Scan for the cell matching the given text and deliver its (x, y) coordinate at center. 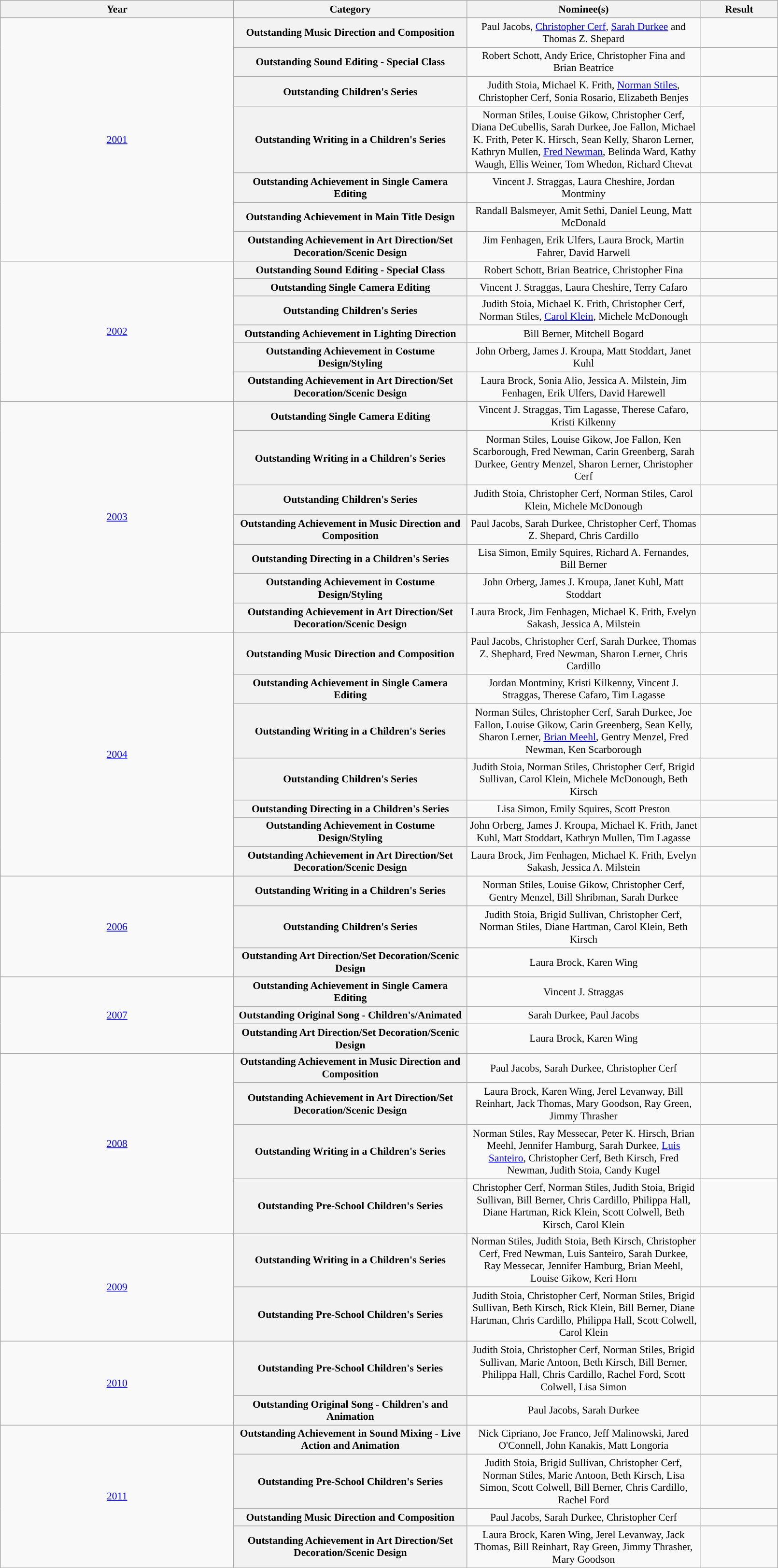
2006 (117, 927)
Outstanding Original Song - Children's and Animation (351, 1410)
2011 (117, 1497)
Sarah Durkee, Paul Jacobs (583, 1016)
Outstanding Original Song - Children's/Animated (351, 1016)
Vincent J. Straggas, Tim Lagasse, Therese Cafaro, Kristi Kilkenny (583, 416)
Jim Fenhagen, Erik Ulfers, Laura Brock, Martin Fahrer, David Harwell (583, 246)
Robert Schott, Andy Erice, Christopher Fina and Brian Beatrice (583, 62)
Outstanding Achievement in Sound Mixing - Live Action and Animation (351, 1440)
Laura Brock, Karen Wing, Jerel Levanway, Bill Reinhart, Jack Thomas, Mary Goodson, Ray Green, Jimmy Thrasher (583, 1104)
Nick Cipriano, Joe Franco, Jeff Malinowski, Jared O'Connell, John Kanakis, Matt Longoria (583, 1440)
Outstanding Achievement in Main Title Design (351, 217)
Norman Stiles, Louise Gikow, Christopher Cerf, Gentry Menzel, Bill Shribman, Sarah Durkee (583, 891)
2007 (117, 1016)
Outstanding Achievement in Lighting Direction (351, 334)
2008 (117, 1143)
Judith Stoia, Brigid Sullivan, Christopher Cerf, Norman Stiles, Diane Hartman, Carol Klein, Beth Kirsch (583, 927)
Judith Stoia, Michael K. Frith, Norman Stiles, Christopher Cerf, Sonia Rosario, Elizabeth Benjes (583, 92)
2010 (117, 1383)
Norman Stiles, Louise Gikow, Joe Fallon, Ken Scarborough, Fred Newman, Carin Greenberg, Sarah Durkee, Gentry Menzel, Sharon Lerner, Christopher Cerf (583, 458)
Judith Stoia, Michael K. Frith, Christopher Cerf, Norman Stiles, Carol Klein, Michele McDonough (583, 310)
2001 (117, 140)
Paul Jacobs, Christopher Cerf, Sarah Durkee, Thomas Z. Shephard, Fred Newman, Sharon Lerner, Chris Cardillo (583, 654)
Nominee(s) (583, 9)
Vincent J. Straggas, Laura Cheshire, Jordan Montminy (583, 187)
Year (117, 9)
Laura Brock, Sonia Alio, Jessica A. Milstein, Jim Fenhagen, Erik Ulfers, David Harewell (583, 386)
Vincent J. Straggas (583, 992)
2009 (117, 1287)
Judith Stoia, Christopher Cerf, Norman Stiles, Carol Klein, Michele McDonough (583, 500)
Vincent J. Straggas, Laura Cheshire, Terry Cafaro (583, 287)
Robert Schott, Brian Beatrice, Christopher Fina (583, 270)
Jordan Montminy, Kristi Kilkenny, Vincent J. Straggas, Therese Cafaro, Tim Lagasse (583, 690)
Judith Stoia, Norman Stiles, Christopher Cerf, Brigid Sullivan, Carol Klein, Michele McDonough, Beth Kirsch (583, 779)
Result (739, 9)
Paul Jacobs, Sarah Durkee, Christopher Cerf, Thomas Z. Shepard, Chris Cardillo (583, 529)
John Orberg, James J. Kroupa, Michael K. Frith, Janet Kuhl, Matt Stoddart, Kathryn Mullen, Tim Lagasse (583, 832)
John Orberg, James J. Kroupa, Janet Kuhl, Matt Stoddart (583, 588)
2003 (117, 517)
Paul Jacobs, Sarah Durkee (583, 1410)
John Orberg, James J. Kroupa, Matt Stoddart, Janet Kuhl (583, 357)
2004 (117, 754)
2002 (117, 331)
Randall Balsmeyer, Amit Sethi, Daniel Leung, Matt McDonald (583, 217)
Laura Brock, Karen Wing, Jerel Levanway, Jack Thomas, Bill Reinhart, Ray Green, Jimmy Thrasher, Mary Goodson (583, 1547)
Lisa Simon, Emily Squires, Richard A. Fernandes, Bill Berner (583, 559)
Category (351, 9)
Lisa Simon, Emily Squires, Scott Preston (583, 809)
Bill Berner, Mitchell Bogard (583, 334)
Paul Jacobs, Christopher Cerf, Sarah Durkee and Thomas Z. Shepard (583, 33)
